Scan for the cell matching the given text and deliver its (x, y) coordinate at center. 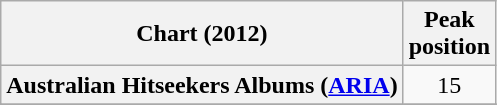
Chart (2012) (202, 34)
Australian Hitseekers Albums (ARIA) (202, 85)
15 (449, 85)
Peakposition (449, 34)
